Detect which cell encompasses the target text, then output its [x, y] center coordinate. 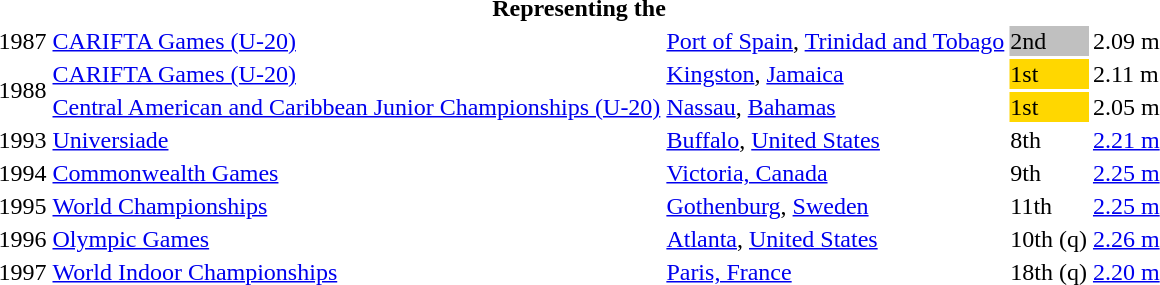
Commonwealth Games [356, 173]
Kingston, Jamaica [836, 74]
Central American and Caribbean Junior Championships (U-20) [356, 107]
Atlanta, United States [836, 239]
Gothenburg, Sweden [836, 206]
Nassau, Bahamas [836, 107]
Olympic Games [356, 239]
Victoria, Canada [836, 173]
2nd [1049, 41]
Port of Spain, Trinidad and Tobago [836, 41]
Universiade [356, 140]
10th (q) [1049, 239]
Buffalo, United States [836, 140]
8th [1049, 140]
11th [1049, 206]
9th [1049, 173]
World Championships [356, 206]
